Search for the cell housing the specified text and yield its (X, Y) center coordinate. 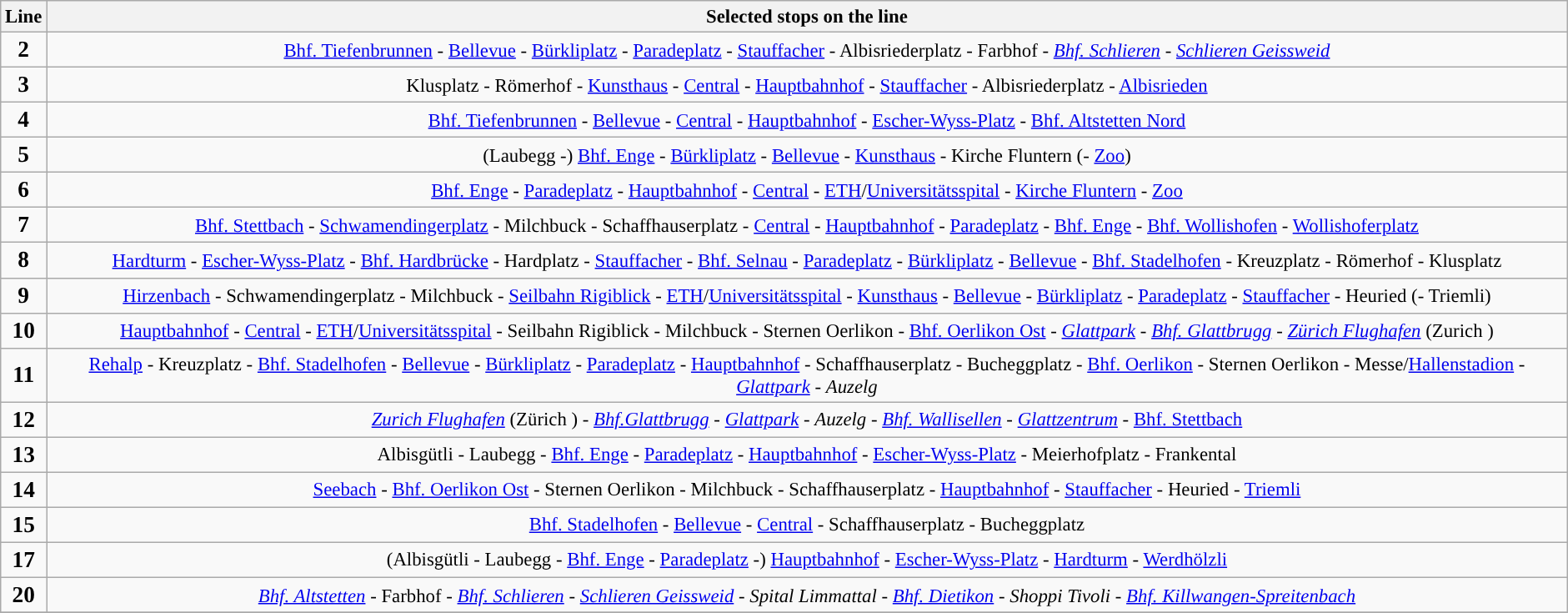
3 (23, 85)
8 (23, 260)
Line (23, 17)
17 (23, 560)
Seebach - Bhf. Oerlikon Ost - Sternen Oerlikon - Milchbuck - Schaffhauserplatz - Hauptbahnhof - Stauffacher - Heuried - Triemli (807, 490)
Bhf. Altstetten - Farbhof - Bhf. Schlieren - Schlieren Geissweid - Spital Limmattal - Bhf. Dietikon - Shoppi Tivoli - Bhf. Killwangen-Spreitenbach (807, 595)
(Albisgütli - Laubegg - Bhf. Enge - Paradeplatz -) Hauptbahnhof - Escher-Wyss-Platz - Hardturm - Werdhölzli (807, 560)
12 (23, 420)
7 (23, 225)
10 (23, 330)
Bhf. Tiefenbrunnen - Bellevue - Bürkliplatz - Paradeplatz - Stauffacher - Albisriederplatz - Farbhof - Bhf. Schlieren - Schlieren Geissweid (807, 50)
6 (23, 190)
15 (23, 525)
20 (23, 595)
Zurich Flughafen (Zürich ) - Bhf.Glattbrugg - Glattpark - Auzelg - Bhf. Wallisellen - Glattzentrum - Bhf. Stettbach (807, 420)
Klusplatz - Römerhof - Kunsthaus - Central - Hauptbahnhof - Stauffacher - Albisriederplatz - Albisrieden (807, 85)
13 (23, 455)
Bhf. Enge - Paradeplatz - Hauptbahnhof - Central - ETH/Universitätsspital - Kirche Fluntern - Zoo (807, 190)
2 (23, 50)
Albisgütli - Laubegg - Bhf. Enge - Paradeplatz - Hauptbahnhof - Escher-Wyss-Platz - Meierhofplatz - Frankental (807, 455)
Bhf. Stadelhofen - Bellevue - Central - Schaffhauserplatz - Bucheggplatz (807, 525)
Selected stops on the line (807, 17)
11 (23, 375)
4 (23, 120)
Bhf. Tiefenbrunnen - Bellevue - Central - Hauptbahnhof - Escher-Wyss-Platz - Bhf. Altstetten Nord (807, 120)
(Laubegg -) Bhf. Enge - Bürkliplatz - Bellevue - Kunsthaus - Kirche Fluntern (- Zoo) (807, 155)
5 (23, 155)
9 (23, 295)
14 (23, 490)
